Provide the (X, Y) coordinate of the cell's center where the given text is located.  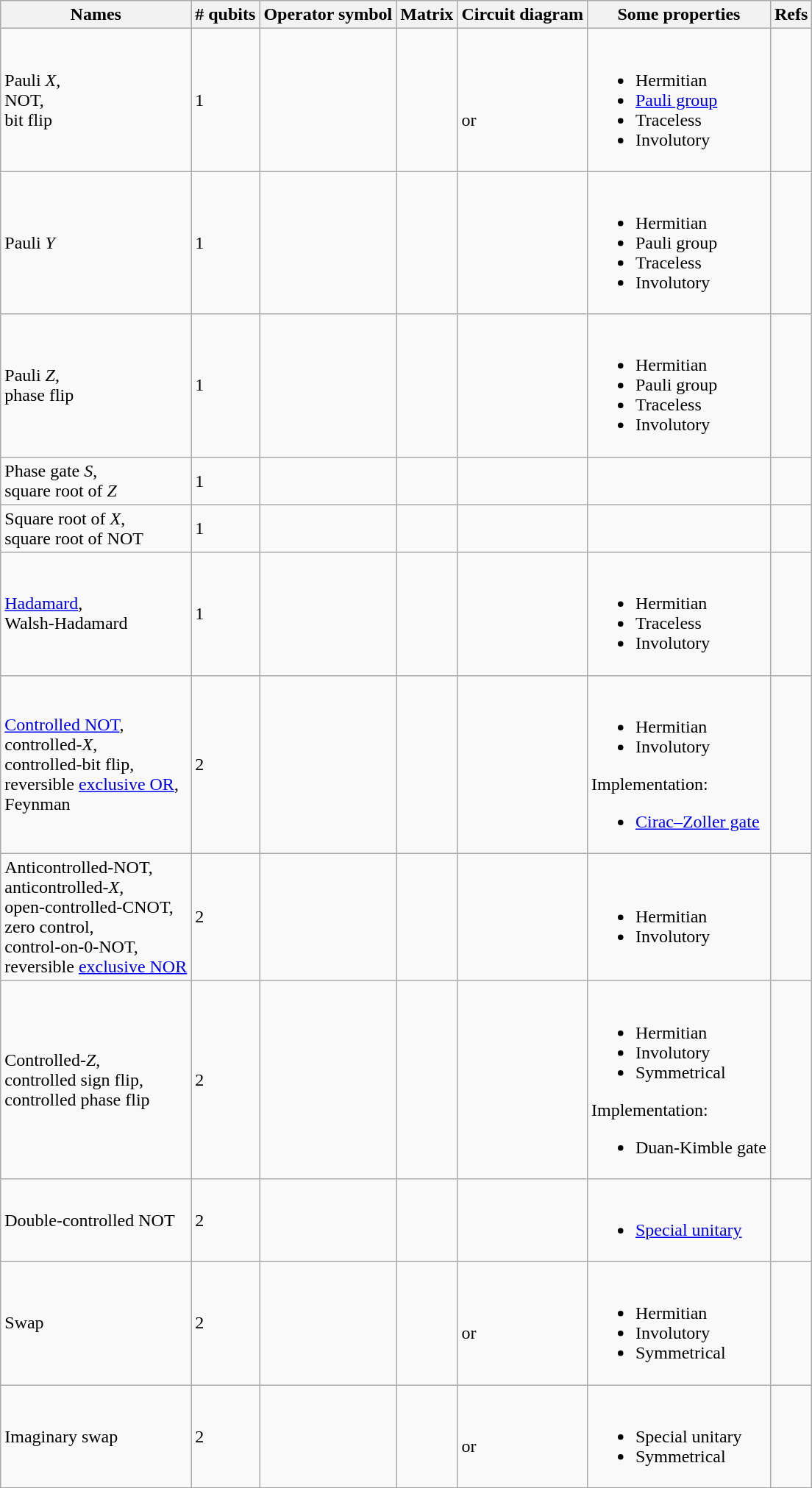
HermitianTracelessInvolutory (678, 613)
HermitianInvolutory (678, 916)
Refs (791, 15)
Controlled NOT,controlled-X,controlled-bit flip,reversible exclusive OR,Feynman (96, 764)
Special unitarySymmetrical (678, 1436)
Circuit diagram (522, 15)
HermitianInvolutorySymmetrical (678, 1323)
Imaginary swap (96, 1436)
HermitianInvolutoryImplementation:Cirac–Zoller gate (678, 764)
# qubits (225, 15)
Matrix (427, 15)
HermitianInvolutorySymmetricalImplementation:Duan-Kimble gate (678, 1080)
Double-controlled NOT (96, 1220)
Swap (96, 1323)
Hadamard,Walsh-Hadamard (96, 613)
Anticontrolled-NOT,anticontrolled-X,open-controlled-CNOT,zero control,control-on-0-NOT,reversible exclusive NOR (96, 916)
Names (96, 15)
Pauli Z,phase flip (96, 385)
Pauli X,NOT,bit flip (96, 100)
Square root of X,square root of NOT (96, 528)
Phase gate S, square root of Z (96, 481)
Operator symbol (328, 15)
Pauli Y (96, 243)
Controlled-Z,controlled sign flip,controlled phase flip (96, 1080)
Special unitary (678, 1220)
Some properties (678, 15)
